For the text-containing cell, return its midpoint in (X, Y) coordinate format. 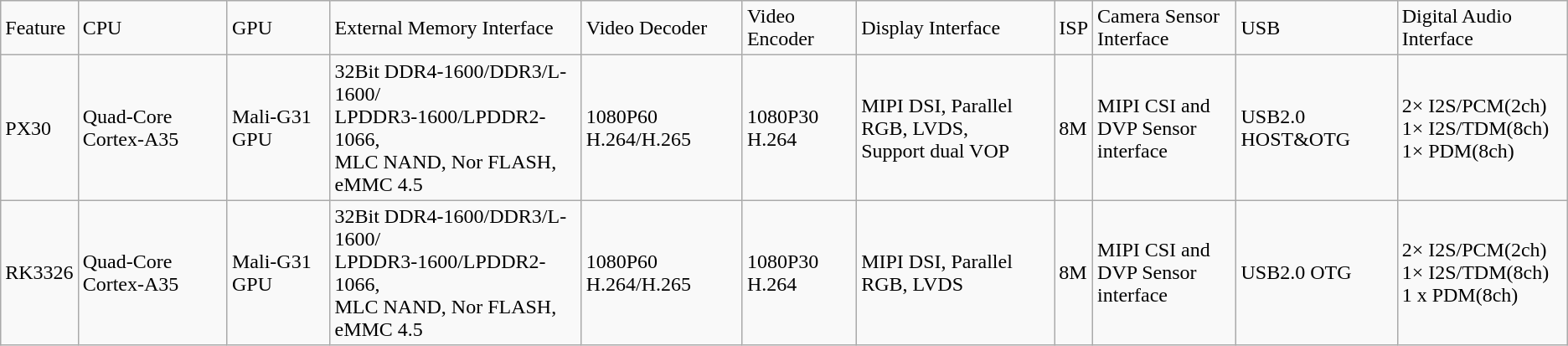
USB2.0 HOST&OTG (1317, 127)
MIPI DSI, Parallel RGB, LVDS,Support dual VOP (956, 127)
USB (1317, 28)
GPU (278, 28)
Video Encoder (799, 28)
2× I2S/PCM(2ch)1× I2S/TDM(8ch)1× PDM(8ch) (1483, 127)
MIPI DSI, Parallel RGB, LVDS (956, 273)
External Memory Interface (456, 28)
ISP (1074, 28)
2× I2S/PCM(2ch)1× I2S/TDM(8ch)1 x PDM(8ch) (1483, 273)
Camera SensorInterface (1164, 28)
Video Decoder (662, 28)
Display Interface (956, 28)
Feature (39, 28)
RK3326 (39, 273)
Digital Audio Interface (1483, 28)
CPU (152, 28)
PX30 (39, 127)
USB2.0 OTG (1317, 273)
